Search for the cell housing the specified text and yield its (X, Y) center coordinate. 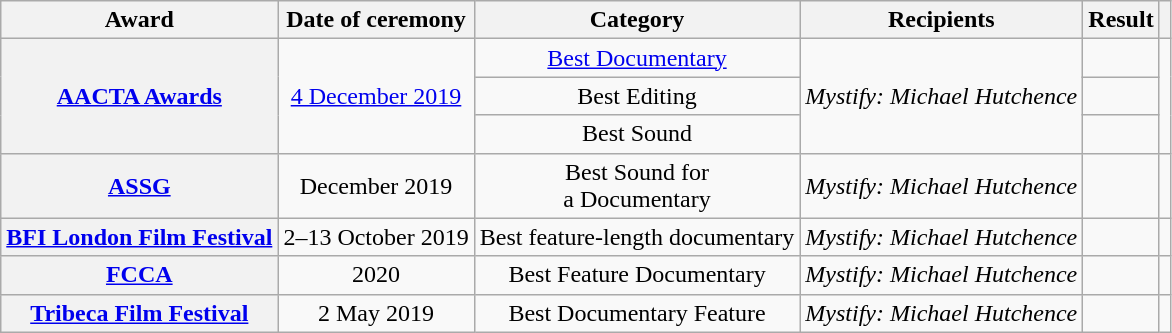
2020 (376, 275)
Best Editing (637, 96)
Best Sound (637, 134)
Award (140, 20)
Best Sound for a Documentary (637, 186)
BFI London Film Festival (140, 237)
Category (637, 20)
Result (1121, 20)
Tribeca Film Festival (140, 313)
Best feature-length documentary (637, 237)
Best Documentary (637, 58)
4 December 2019 (376, 96)
2 May 2019 (376, 313)
Best Documentary Feature (637, 313)
FCCA (140, 275)
AACTA Awards (140, 96)
Date of ceremony (376, 20)
December 2019 (376, 186)
ASSG (140, 186)
2–13 October 2019 (376, 237)
Best Feature Documentary (637, 275)
Recipients (942, 20)
